Search for the cell housing the specified text and yield its (x, y) center coordinate. 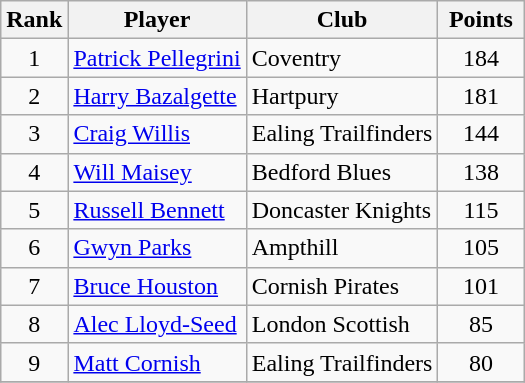
144 (481, 134)
7 (34, 286)
85 (481, 324)
Hartpury (342, 96)
101 (481, 286)
8 (34, 324)
Cornish Pirates (342, 286)
Matt Cornish (157, 362)
138 (481, 172)
6 (34, 248)
Points (481, 20)
Will Maisey (157, 172)
5 (34, 210)
Club (342, 20)
Doncaster Knights (342, 210)
Patrick Pellegrini (157, 58)
Harry Bazalgette (157, 96)
Craig Willis (157, 134)
9 (34, 362)
4 (34, 172)
181 (481, 96)
Russell Bennett (157, 210)
Player (157, 20)
Gwyn Parks (157, 248)
Ampthill (342, 248)
3 (34, 134)
Bedford Blues (342, 172)
London Scottish (342, 324)
184 (481, 58)
Coventry (342, 58)
Alec Lloyd-Seed (157, 324)
105 (481, 248)
80 (481, 362)
115 (481, 210)
2 (34, 96)
Bruce Houston (157, 286)
Rank (34, 20)
1 (34, 58)
